Find where the given text appears and provide that cell's center as [X, Y] coordinate. 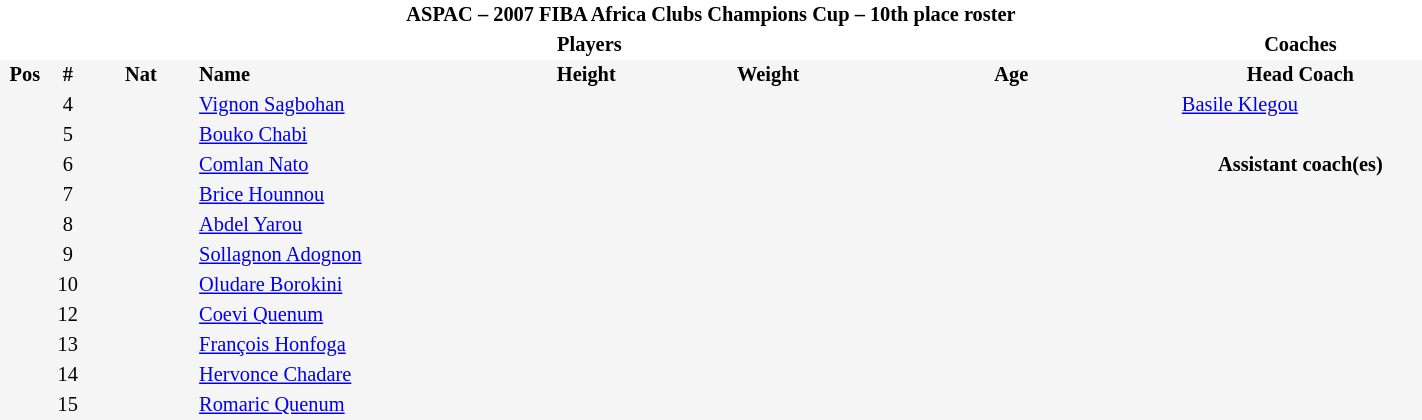
Romaric Quenum [338, 405]
Hervonce Chadare [338, 375]
15 [68, 405]
Nat [141, 75]
9 [68, 255]
7 [68, 195]
8 [68, 225]
Oludare Borokini [338, 285]
Height [586, 75]
Vignon Sagbohan [338, 105]
Pos [25, 75]
Players [590, 45]
Bouko Chabi [338, 135]
12 [68, 315]
Basile Klegou [1300, 105]
Age [1012, 75]
10 [68, 285]
Comlan Nato [338, 165]
Name [338, 75]
Coaches [1300, 45]
14 [68, 375]
Assistant coach(es) [1300, 165]
ASPAC – 2007 FIBA Africa Clubs Champions Cup – 10th place roster [711, 15]
6 [68, 165]
Head Coach [1300, 75]
Abdel Yarou [338, 225]
# [68, 75]
Coevi Quenum [338, 315]
Sollagnon Adognon [338, 255]
Brice Hounnou [338, 195]
Weight [768, 75]
13 [68, 345]
François Honfoga [338, 345]
4 [68, 105]
5 [68, 135]
